Capture the cell that displays the provided text and extract its [x, y] central coordinate. 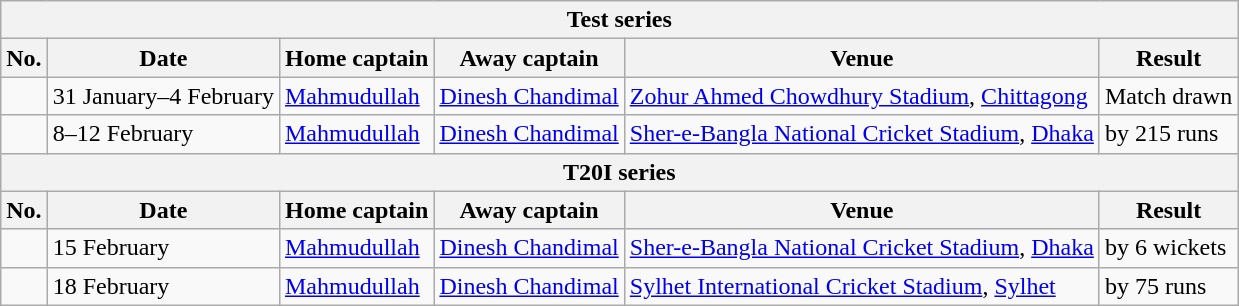
Zohur Ahmed Chowdhury Stadium, Chittagong [862, 96]
by 6 wickets [1168, 248]
Match drawn [1168, 96]
31 January–4 February [163, 96]
by 75 runs [1168, 286]
18 February [163, 286]
by 215 runs [1168, 134]
Sylhet International Cricket Stadium, Sylhet [862, 286]
8–12 February [163, 134]
15 February [163, 248]
T20I series [620, 172]
Test series [620, 20]
